Search for the cell housing the specified text and yield its [X, Y] center coordinate. 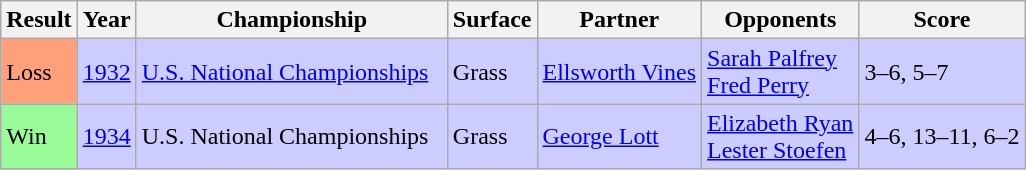
Result [39, 20]
Championship [292, 20]
Opponents [780, 20]
Score [942, 20]
Loss [39, 72]
Year [106, 20]
Ellsworth Vines [620, 72]
Surface [492, 20]
George Lott [620, 136]
Partner [620, 20]
Elizabeth Ryan Lester Stoefen [780, 136]
3–6, 5–7 [942, 72]
Sarah Palfrey Fred Perry [780, 72]
Win [39, 136]
4–6, 13–11, 6–2 [942, 136]
1934 [106, 136]
1932 [106, 72]
